Capture the cell that displays the provided text and extract its (X, Y) central coordinate. 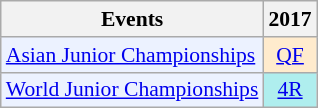
QF (290, 55)
4R (290, 90)
World Junior Championships (132, 90)
Events (132, 19)
2017 (290, 19)
Asian Junior Championships (132, 55)
